Detect which cell encompasses the target text, then output its (x, y) center coordinate. 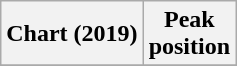
Peakposition (189, 34)
Chart (2019) (72, 34)
